Search for the cell housing the specified text and yield its [x, y] center coordinate. 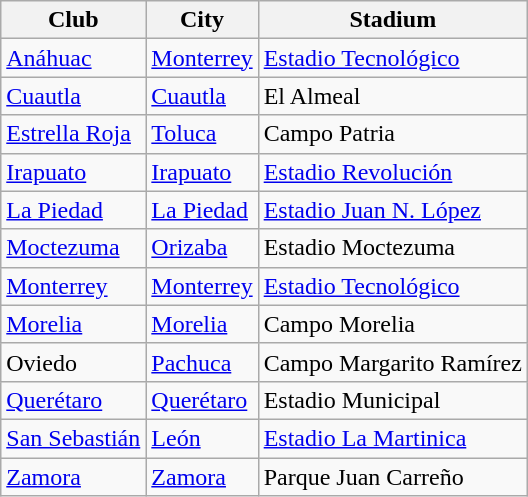
Estadio La Martinica [392, 438]
El Almeal [392, 96]
Estadio Revolución [392, 172]
Campo Margarito Ramírez [392, 362]
Estadio Municipal [392, 400]
Anáhuac [74, 58]
Campo Morelia [392, 324]
Parque Juan Carreño [392, 477]
Orizaba [202, 248]
Moctezuma [74, 248]
City [202, 20]
Estadio Juan N. López [392, 210]
Oviedo [74, 362]
San Sebastián [74, 438]
León [202, 438]
Campo Patria [392, 134]
Stadium [392, 20]
Club [74, 20]
Estrella Roja [74, 134]
Toluca [202, 134]
Pachuca [202, 362]
Estadio Moctezuma [392, 248]
